Return [X, Y] of the center of cell containing provided text 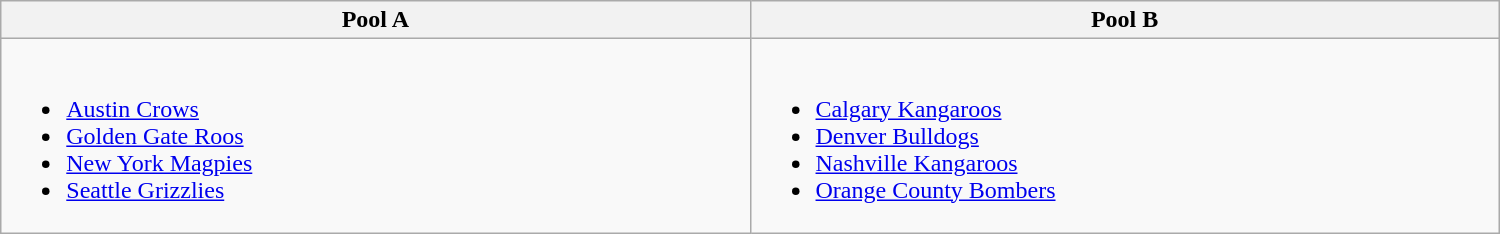
Pool A [376, 20]
Austin Crows Golden Gate Roos New York Magpies Seattle Grizzlies [376, 136]
Calgary Kangaroos Denver Bulldogs Nashville Kangaroos Orange County Bombers [1124, 136]
Pool B [1124, 20]
